Return (x, y) of the center of cell containing provided text 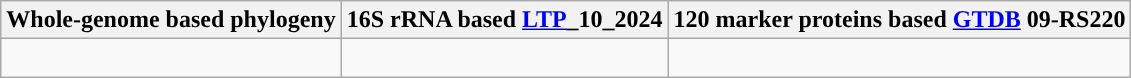
16S rRNA based LTP_10_2024 (504, 20)
Whole-genome based phylogeny (171, 20)
120 marker proteins based GTDB 09-RS220 (900, 20)
